Extract the [X, Y] coordinate from the center of the cell holding the provided text.  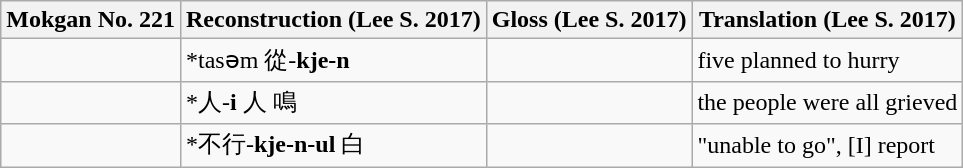
Mokgan No. 221 [91, 20]
Translation (Lee S. 2017) [828, 20]
Reconstruction (Lee S. 2017) [333, 20]
*人-i 人 鳴 [333, 102]
Gloss (Lee S. 2017) [589, 20]
*不行-kje-n-ul 白 [333, 146]
the people were all grieved [828, 102]
*tasəm 從-kje-n [333, 60]
"unable to go", [I] report [828, 146]
five planned to hurry [828, 60]
